Return the (x, y) coordinate for the center point of the cell that contains the specified text.  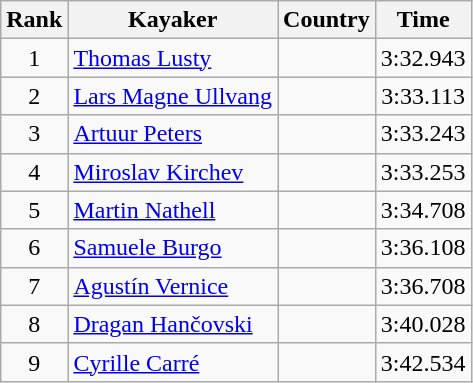
3:33.113 (423, 96)
8 (34, 324)
2 (34, 96)
4 (34, 172)
3:33.243 (423, 134)
3:40.028 (423, 324)
Thomas Lusty (173, 58)
9 (34, 362)
Dragan Hančovski (173, 324)
1 (34, 58)
7 (34, 286)
Cyrille Carré (173, 362)
Rank (34, 20)
Lars Magne Ullvang (173, 96)
Samuele Burgo (173, 248)
3:34.708 (423, 210)
Kayaker (173, 20)
Time (423, 20)
Artuur Peters (173, 134)
3:33.253 (423, 172)
Miroslav Kirchev (173, 172)
Martin Nathell (173, 210)
3:32.943 (423, 58)
Country (327, 20)
Agustín Vernice (173, 286)
5 (34, 210)
3:36.108 (423, 248)
3:42.534 (423, 362)
3 (34, 134)
6 (34, 248)
3:36.708 (423, 286)
